Extract the (x, y) coordinate from the center of the cell holding the provided text.  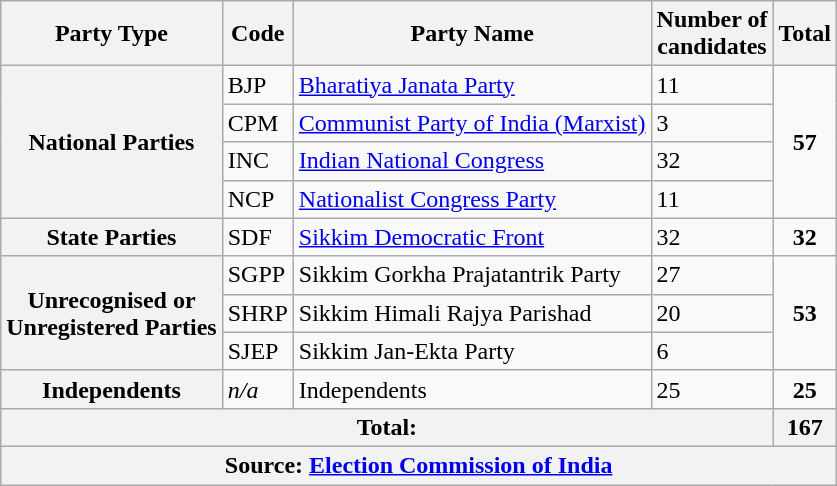
BJP (258, 85)
Unrecognised or Unregistered Parties (112, 313)
n/a (258, 389)
6 (712, 351)
NCP (258, 199)
Indian National Congress (472, 161)
Number ofcandidates (712, 34)
National Parties (112, 142)
Total: (387, 427)
SDF (258, 237)
State Parties (112, 237)
3 (712, 123)
20 (712, 313)
Source: Election Commission of India (419, 465)
Code (258, 34)
Communist Party of India (Marxist) (472, 123)
Sikkim Democratic Front (472, 237)
SGPP (258, 275)
SHRP (258, 313)
57 (805, 142)
Bharatiya Janata Party (472, 85)
Total (805, 34)
27 (712, 275)
Party Type (112, 34)
SJEP (258, 351)
Nationalist Congress Party (472, 199)
Sikkim Gorkha Prajatantrik Party (472, 275)
167 (805, 427)
Party Name (472, 34)
53 (805, 313)
CPM (258, 123)
Sikkim Himali Rajya Parishad (472, 313)
Sikkim Jan-Ekta Party (472, 351)
INC (258, 161)
